From the cell containing the given text, extract its center point as (X, Y) coordinate. 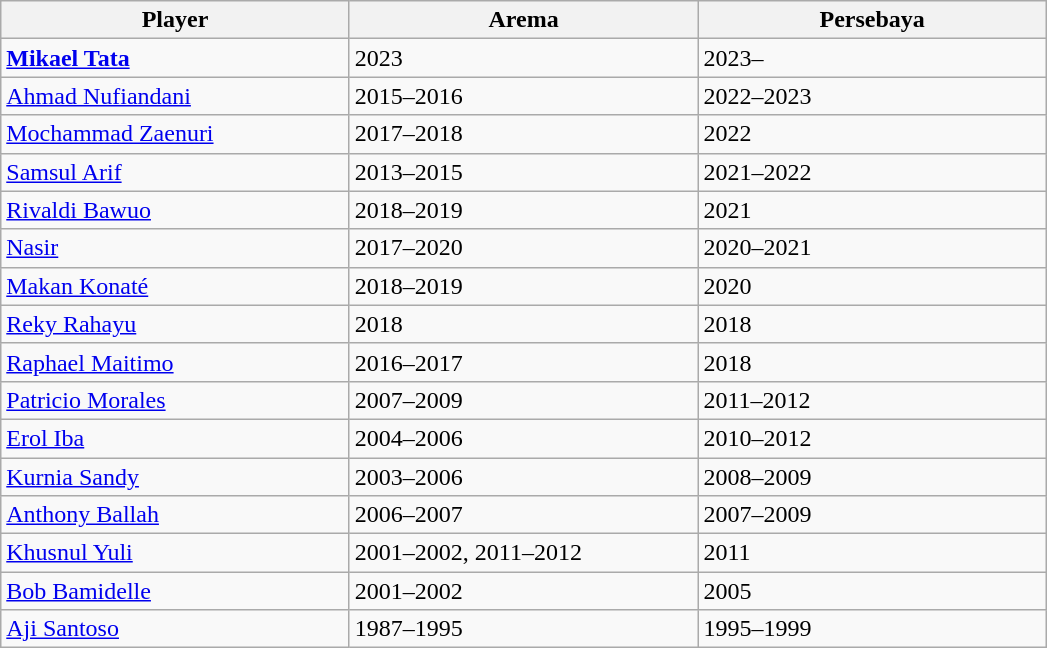
Player (176, 20)
2015–2016 (524, 96)
Patricio Morales (176, 400)
2011 (872, 553)
2021 (872, 210)
Samsul Arif (176, 172)
2017–2018 (524, 134)
2010–2012 (872, 438)
Anthony Ballah (176, 515)
2023 (524, 58)
Mochammad Zaenuri (176, 134)
Erol Iba (176, 438)
2005 (872, 591)
2008–2009 (872, 477)
2021–2022 (872, 172)
2023– (872, 58)
2017–2020 (524, 248)
Bob Bamidelle (176, 591)
Makan Konaté (176, 286)
2022–2023 (872, 96)
2003–2006 (524, 477)
Reky Rahayu (176, 324)
2016–2017 (524, 362)
Nasir (176, 248)
2006–2007 (524, 515)
Kurnia Sandy (176, 477)
2011–2012 (872, 400)
Rivaldi Bawuo (176, 210)
Khusnul Yuli (176, 553)
2001–2002, 2011–2012 (524, 553)
Mikael Tata (176, 58)
2013–2015 (524, 172)
1987–1995 (524, 629)
Persebaya (872, 20)
Ahmad Nufiandani (176, 96)
2020 (872, 286)
Arema (524, 20)
1995–1999 (872, 629)
Aji Santoso (176, 629)
2004–2006 (524, 438)
2022 (872, 134)
2020–2021 (872, 248)
Raphael Maitimo (176, 362)
2001–2002 (524, 591)
